Locate the cell with the specified text and output its (X, Y) center coordinate. 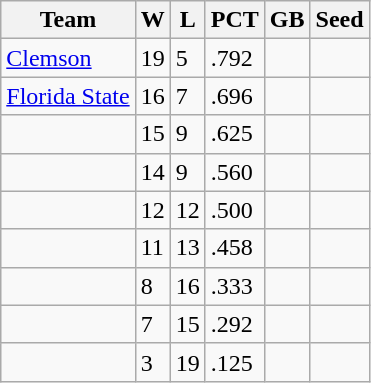
.125 (234, 362)
Florida State (68, 96)
3 (152, 362)
.333 (234, 286)
PCT (234, 20)
.792 (234, 58)
.696 (234, 96)
13 (188, 248)
8 (152, 286)
.458 (234, 248)
Clemson (68, 58)
11 (152, 248)
Seed (340, 20)
W (152, 20)
.560 (234, 172)
5 (188, 58)
.625 (234, 134)
L (188, 20)
.500 (234, 210)
Team (68, 20)
.292 (234, 324)
14 (152, 172)
GB (287, 20)
